Extract the [x, y] coordinate from the center of the cell holding the provided text.  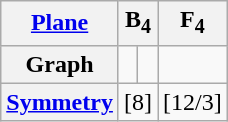
B4 [138, 23]
Graph [60, 64]
Plane [60, 23]
[8] [138, 102]
F4 [193, 23]
[12/3] [193, 102]
Symmetry [60, 102]
